Pinpoint the cell where the given text exists, returning its (X, Y) midpoint coordinate. 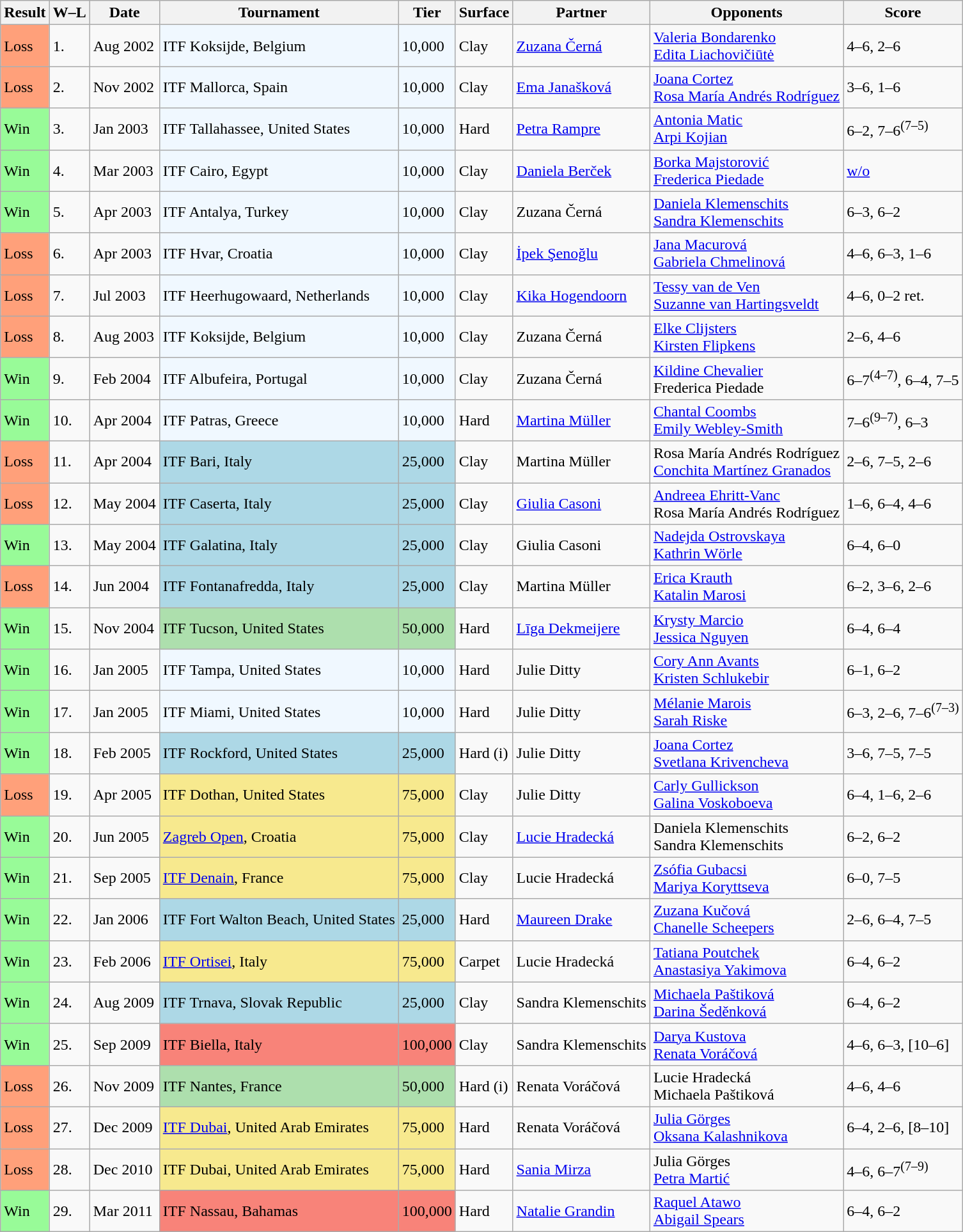
Mélanie Marois Sarah Riske (746, 711)
Lucie Hradecká Michaela Paštiková (746, 1086)
ITF Patras, Greece (279, 420)
Zagreb Open, Croatia (279, 837)
Aug 2003 (124, 336)
ITF Nassau, Bahamas (279, 1212)
11. (69, 462)
Maureen Drake (581, 920)
Apr 2005 (124, 794)
Sania Mirza (581, 1169)
Julia Görges Oksana Kalashnikova (746, 1127)
6–2, 6–2 (903, 837)
Feb 2005 (124, 754)
Tournament (279, 13)
Tessy van de Ven Suzanne van Hartingsveldt (746, 296)
Surface (484, 13)
Natalie Grandin (581, 1212)
4–6, 6–3, 1–6 (903, 253)
Mar 2011 (124, 1212)
1. (69, 46)
6–4, 6–4 (903, 628)
Zsófia Gubacsi Mariya Koryttseva (746, 878)
4–6, 0–2 ret. (903, 296)
ITF Heerhugowaard, Netherlands (279, 296)
Kika Hogendoorn (581, 296)
6–3, 2–6, 7–6(7–3) (903, 711)
2–6, 6–4, 7–5 (903, 920)
4–6, 2–6 (903, 46)
ITF Bari, Italy (279, 462)
3. (69, 129)
4–6, 4–6 (903, 1086)
Sep 2009 (124, 1044)
Darya Kustova Renata Voráčová (746, 1044)
Zuzana Kučová Chanelle Scheepers (746, 920)
Jul 2003 (124, 296)
ITF Tallahassee, United States (279, 129)
ITF Albufeira, Portugal (279, 379)
Līga Dekmeijere (581, 628)
23. (69, 961)
ITF Dothan, United States (279, 794)
2–6, 4–6 (903, 336)
21. (69, 878)
Antonia Matic Arpi Kojian (746, 129)
Krysty Marcio Jessica Nguyen (746, 628)
Rosa María Andrés Rodríguez Conchita Martínez Granados (746, 462)
Nov 2004 (124, 628)
Erica Krauth Katalin Marosi (746, 587)
Aug 2009 (124, 1003)
ITF Tampa, United States (279, 670)
Jana Macurová Gabriela Chmelinová (746, 253)
6–7(4–7), 6–4, 7–5 (903, 379)
Dec 2009 (124, 1127)
3–6, 1–6 (903, 87)
Elke Clijsters Kirsten Flipkens (746, 336)
24. (69, 1003)
8. (69, 336)
ITF Denain, France (279, 878)
Jan 2006 (124, 920)
Jan 2003 (124, 129)
6–4, 2–6, [8–10] (903, 1127)
6–2, 3–6, 2–6 (903, 587)
Julia Görges Petra Martić (746, 1169)
ITF Biella, Italy (279, 1044)
22. (69, 920)
Chantal Coombs Emily Webley-Smith (746, 420)
Andreea Ehritt-Vanc Rosa María Andrés Rodríguez (746, 503)
5. (69, 212)
Borka Majstorović Frederica Piedade (746, 170)
7. (69, 296)
6–4, 6–0 (903, 545)
6–0, 7–5 (903, 878)
Joana Cortez Svetlana Krivencheva (746, 754)
16. (69, 670)
19. (69, 794)
6–1, 6–2 (903, 670)
Raquel Atawo Abigail Spears (746, 1212)
Valeria Bondarenko Edita Liachovičiūtė (746, 46)
6–3, 6–2 (903, 212)
20. (69, 837)
27. (69, 1127)
6. (69, 253)
Daniela Berček (581, 170)
Aug 2002 (124, 46)
29. (69, 1212)
2–6, 7–5, 2–6 (903, 462)
Jun 2005 (124, 837)
Ema Janašková (581, 87)
Nadejda Ostrovskaya Kathrin Wörle (746, 545)
Tier (427, 13)
Mar 2003 (124, 170)
Score (903, 13)
ITF Antalya, Turkey (279, 212)
ITF Rockford, United States (279, 754)
İpek Şenoğlu (581, 253)
ITF Galatina, Italy (279, 545)
ITF Fort Walton Beach, United States (279, 920)
Michaela Paštiková Darina Šeděnková (746, 1003)
3–6, 7–5, 7–5 (903, 754)
2. (69, 87)
Tatiana Poutchek Anastasiya Yakimova (746, 961)
9. (69, 379)
Nov 2002 (124, 87)
18. (69, 754)
Opponents (746, 13)
Nov 2009 (124, 1086)
ITF Mallorca, Spain (279, 87)
Date (124, 13)
Carly Gullickson Galina Voskoboeva (746, 794)
ITF Caserta, Italy (279, 503)
4–6, 6–7(7–9) (903, 1169)
ITF Cairo, Egypt (279, 170)
W–L (69, 13)
w/o (903, 170)
12. (69, 503)
ITF Nantes, France (279, 1086)
13. (69, 545)
Cory Ann Avants Kristen Schlukebir (746, 670)
Jun 2004 (124, 587)
Partner (581, 13)
10. (69, 420)
ITF Trnava, Slovak Republic (279, 1003)
15. (69, 628)
1–6, 6–4, 4–6 (903, 503)
Kildine Chevalier Frederica Piedade (746, 379)
4. (69, 170)
Joana Cortez Rosa María Andrés Rodríguez (746, 87)
6–4, 1–6, 2–6 (903, 794)
4–6, 6–3, [10–6] (903, 1044)
ITF Tucson, United States (279, 628)
14. (69, 587)
17. (69, 711)
Result (25, 13)
6–2, 7–6(7–5) (903, 129)
Sep 2005 (124, 878)
ITF Ortisei, Italy (279, 961)
26. (69, 1086)
28. (69, 1169)
Feb 2006 (124, 961)
Dec 2010 (124, 1169)
7–6(9–7), 6–3 (903, 420)
Feb 2004 (124, 379)
ITF Miami, United States (279, 711)
25. (69, 1044)
ITF Hvar, Croatia (279, 253)
Petra Rampre (581, 129)
ITF Fontanafredda, Italy (279, 587)
Carpet (484, 961)
